Capture the cell that displays the provided text and extract its (X, Y) central coordinate. 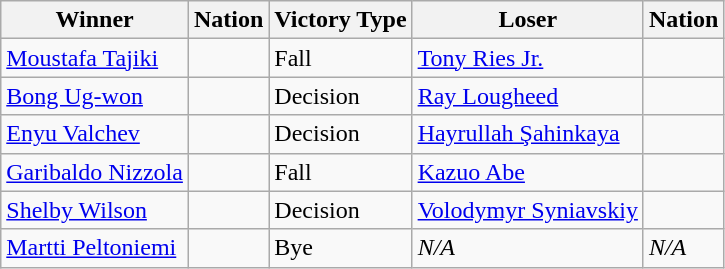
Shelby Wilson (95, 210)
Kazuo Abe (528, 172)
Loser (528, 20)
Moustafa Tajiki (95, 58)
Winner (95, 20)
Victory Type (340, 20)
Tony Ries Jr. (528, 58)
Hayrullah Şahinkaya (528, 134)
Bong Ug-won (95, 96)
Enyu Valchev (95, 134)
Volodymyr Syniavskiy (528, 210)
Martti Peltoniemi (95, 248)
Bye (340, 248)
Garibaldo Nizzola (95, 172)
Ray Lougheed (528, 96)
